Pinpoint the cell where the given text exists, returning its [X, Y] midpoint coordinate. 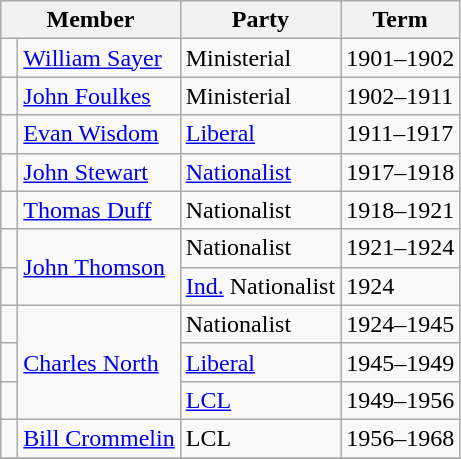
1917–1918 [400, 172]
1924–1945 [400, 324]
Member [90, 20]
1901–1902 [400, 58]
Bill Crommelin [99, 438]
1911–1917 [400, 134]
1924 [400, 286]
Ind. Nationalist [260, 286]
Evan Wisdom [99, 134]
1921–1924 [400, 248]
John Thomson [99, 267]
1902–1911 [400, 96]
Party [260, 20]
1956–1968 [400, 438]
William Sayer [99, 58]
1945–1949 [400, 362]
1918–1921 [400, 210]
John Stewart [99, 172]
John Foulkes [99, 96]
Charles North [99, 362]
Term [400, 20]
Thomas Duff [99, 210]
1949–1956 [400, 400]
